Locate the cell with the specified text and output its [x, y] center coordinate. 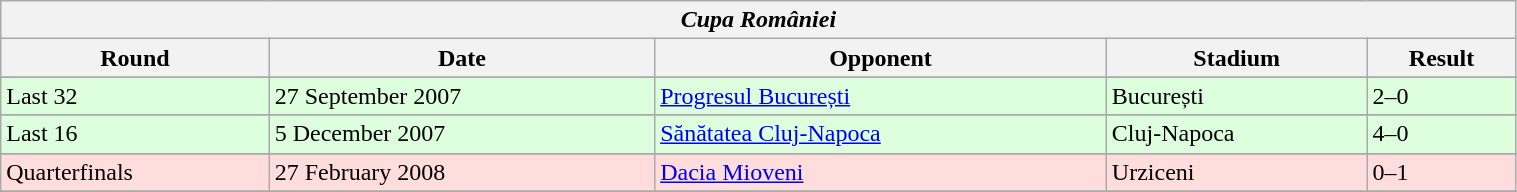
Urziceni [1236, 172]
4–0 [1442, 134]
Cupa României [758, 20]
27 February 2008 [462, 172]
5 December 2007 [462, 134]
Last 32 [135, 96]
Progresul București [881, 96]
Stadium [1236, 58]
0–1 [1442, 172]
Cluj-Napoca [1236, 134]
Date [462, 58]
Dacia Mioveni [881, 172]
2–0 [1442, 96]
27 September 2007 [462, 96]
Result [1442, 58]
București [1236, 96]
Last 16 [135, 134]
Sănătatea Cluj-Napoca [881, 134]
Round [135, 58]
Quarterfinals [135, 172]
Opponent [881, 58]
